Return the (X, Y) coordinate for the center point of the cell that contains the specified text.  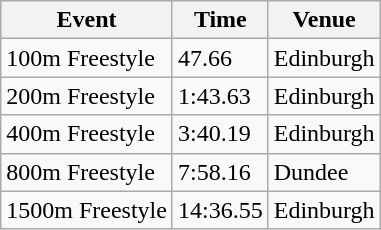
7:58.16 (220, 172)
1:43.63 (220, 96)
800m Freestyle (87, 172)
Time (220, 20)
Venue (324, 20)
14:36.55 (220, 210)
100m Freestyle (87, 58)
Dundee (324, 172)
47.66 (220, 58)
Event (87, 20)
200m Freestyle (87, 96)
1500m Freestyle (87, 210)
3:40.19 (220, 134)
400m Freestyle (87, 134)
